Locate the cell with the specified text and output its (X, Y) center coordinate. 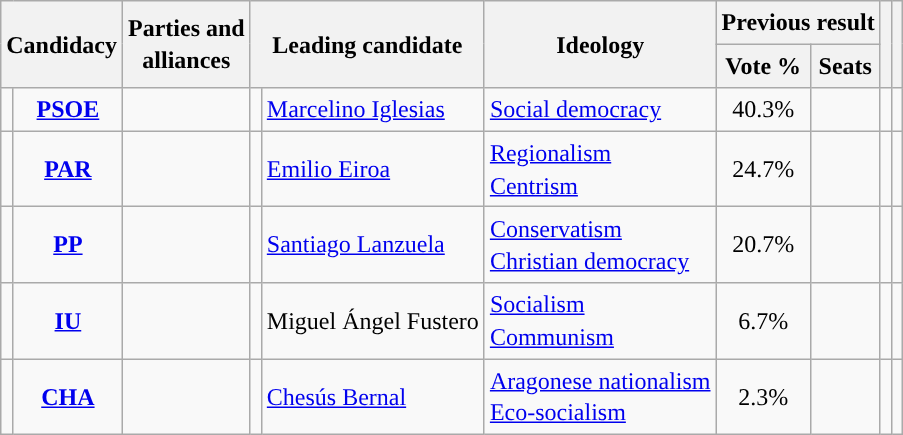
Vote % (763, 66)
RegionalismCentrism (600, 169)
Marcelino Iglesias (372, 110)
Miguel Ángel Fustero (372, 321)
Parties andalliances (187, 44)
6.7% (763, 321)
ConservatismChristian democracy (600, 245)
PP (68, 245)
Previous result (798, 22)
Candidacy (62, 44)
CHA (68, 397)
PAR (68, 169)
Aragonese nationalismEco-socialism (600, 397)
20.7% (763, 245)
Chesús Bernal (372, 397)
SocialismCommunism (600, 321)
IU (68, 321)
Santiago Lanzuela (372, 245)
40.3% (763, 110)
PSOE (68, 110)
Social democracy (600, 110)
Emilio Eiroa (372, 169)
2.3% (763, 397)
Ideology (600, 44)
Seats (845, 66)
Leading candidate (367, 44)
24.7% (763, 169)
